Search for the cell housing the specified text and yield its [X, Y] center coordinate. 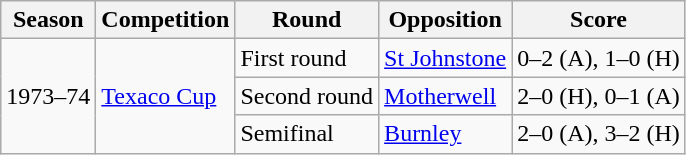
Motherwell [446, 96]
Semifinal [307, 134]
Second round [307, 96]
2–0 (A), 3–2 (H) [599, 134]
2–0 (H), 0–1 (A) [599, 96]
Opposition [446, 20]
Competition [166, 20]
0–2 (A), 1–0 (H) [599, 58]
Season [48, 20]
1973–74 [48, 96]
Score [599, 20]
Burnley [446, 134]
Texaco Cup [166, 96]
St Johnstone [446, 58]
First round [307, 58]
Round [307, 20]
